From the cell containing the given text, extract its center point as (X, Y) coordinate. 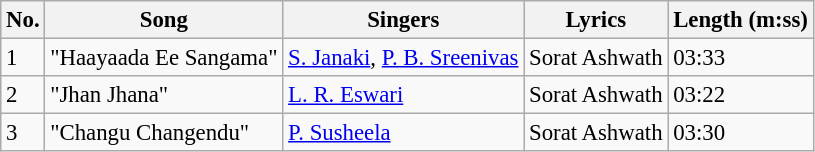
P. Susheela (404, 133)
03:22 (740, 95)
No. (23, 20)
"Jhan Jhana" (164, 95)
Length (m:ss) (740, 20)
03:30 (740, 133)
03:33 (740, 58)
Singers (404, 20)
1 (23, 58)
Song (164, 20)
"Haayaada Ee Sangama" (164, 58)
2 (23, 95)
3 (23, 133)
Lyrics (596, 20)
S. Janaki, P. B. Sreenivas (404, 58)
L. R. Eswari (404, 95)
"Changu Changendu" (164, 133)
